Pinpoint the cell where the given text exists, returning its (x, y) midpoint coordinate. 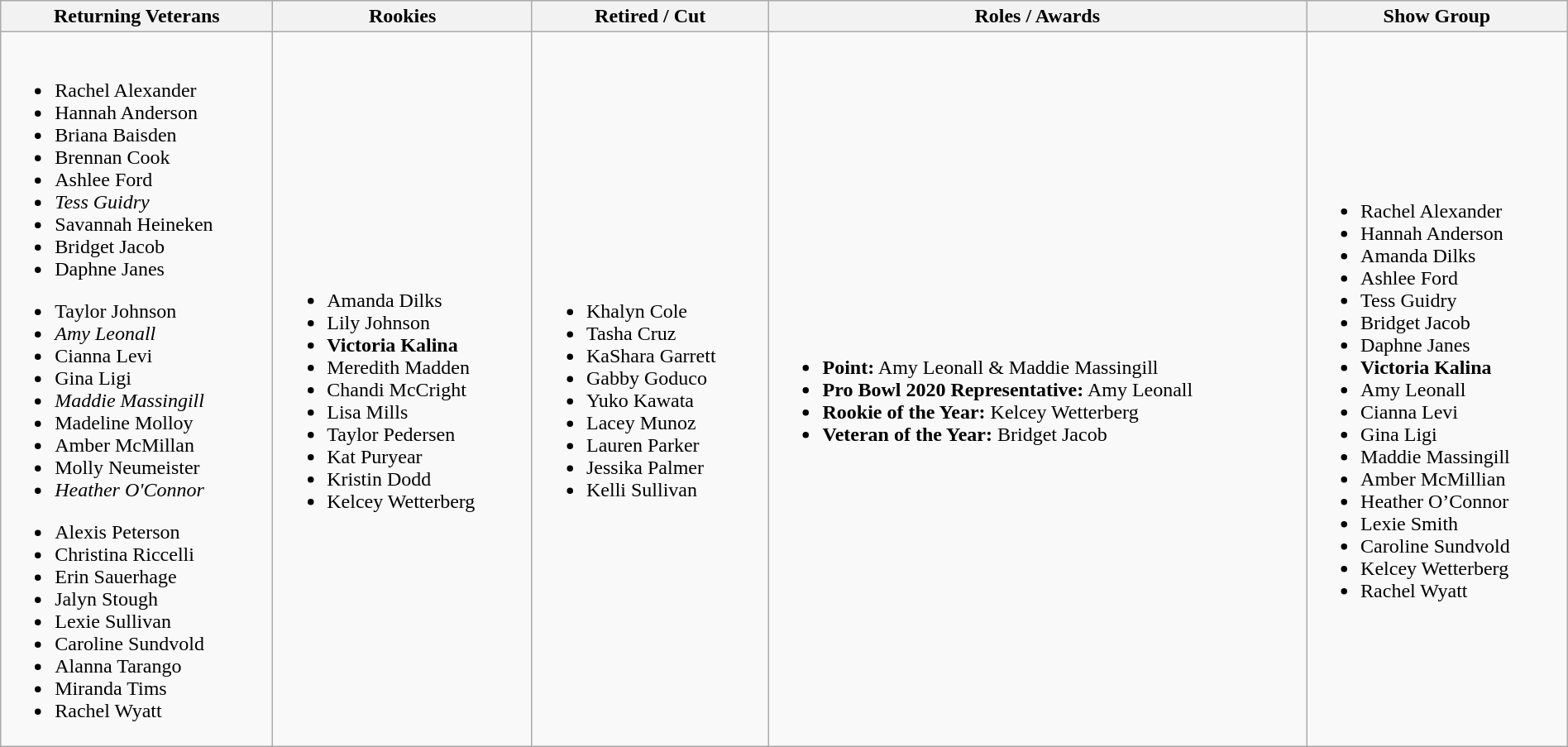
Khalyn Cole Tasha Cruz KaShara Garrett Gabby Goduco Yuko Kawata Lacey Munoz Lauren Parker Jessika Palmer Kelli Sullivan (650, 389)
Show Group (1437, 17)
Amanda DilksLily JohnsonVictoria KalinaMeredith MaddenChandi McCrightLisa MillsTaylor PedersenKat PuryearKristin DoddKelcey Wetterberg (403, 389)
Returning Veterans (137, 17)
Roles / Awards (1037, 17)
Rookies (403, 17)
Retired / Cut (650, 17)
